Return [X, Y] of the center of cell containing provided text 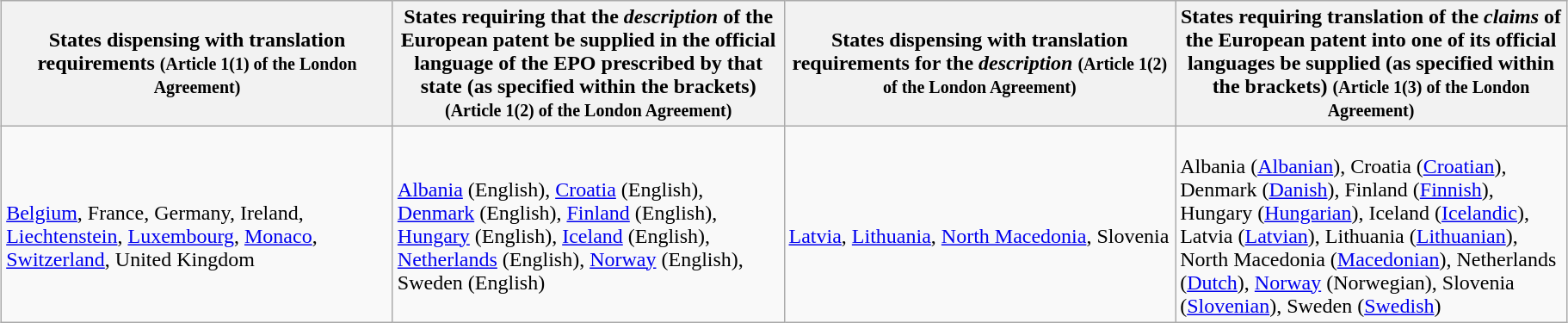
Latvia, Lithuania, North Macedonia, Slovenia [979, 224]
States dispensing with translation requirements (Article 1(1) of the London Agreement) [198, 64]
States dispensing with translation requirements for the description (Article 1(2) of the London Agreement) [979, 64]
Belgium, France, Germany, Ireland, Liechtenstein, Luxembourg, Monaco, Switzerland, United Kingdom [198, 224]
